Detect which cell encompasses the target text, then output its [X, Y] center coordinate. 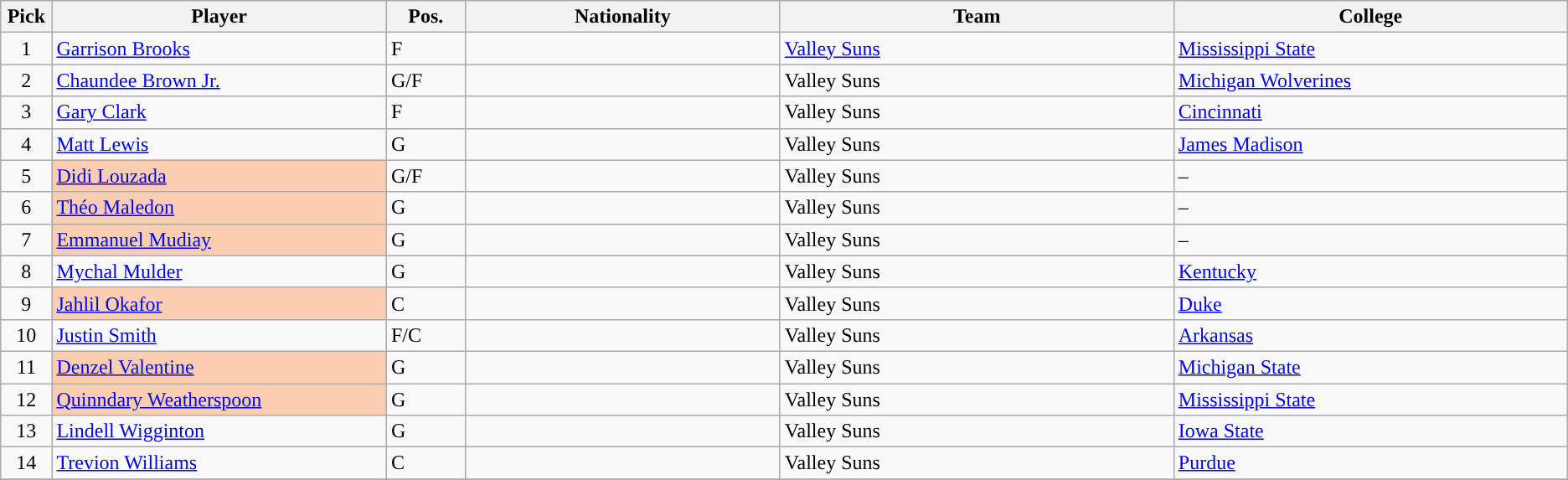
Mychal Mulder [219, 271]
7 [27, 240]
11 [27, 367]
Iowa State [1370, 431]
Gary Clark [219, 112]
Justin Smith [219, 335]
3 [27, 112]
Garrison Brooks [219, 49]
Pick [27, 17]
Player [219, 17]
Nationality [622, 17]
1 [27, 49]
College [1370, 17]
6 [27, 208]
Arkansas [1370, 335]
F/C [426, 335]
4 [27, 144]
James Madison [1370, 144]
Trevion Williams [219, 463]
Denzel Valentine [219, 367]
2 [27, 80]
Lindell Wigginton [219, 431]
12 [27, 400]
Matt Lewis [219, 144]
Pos. [426, 17]
Michigan State [1370, 367]
14 [27, 463]
Théo Maledon [219, 208]
Cincinnati [1370, 112]
9 [27, 303]
Quinndary Weatherspoon [219, 400]
Duke [1370, 303]
8 [27, 271]
Jahlil Okafor [219, 303]
Team [977, 17]
Kentucky [1370, 271]
Purdue [1370, 463]
Chaundee Brown Jr. [219, 80]
Michigan Wolverines [1370, 80]
13 [27, 431]
10 [27, 335]
Didi Louzada [219, 176]
Emmanuel Mudiay [219, 240]
5 [27, 176]
